Detect which cell encompasses the target text, then output its [x, y] center coordinate. 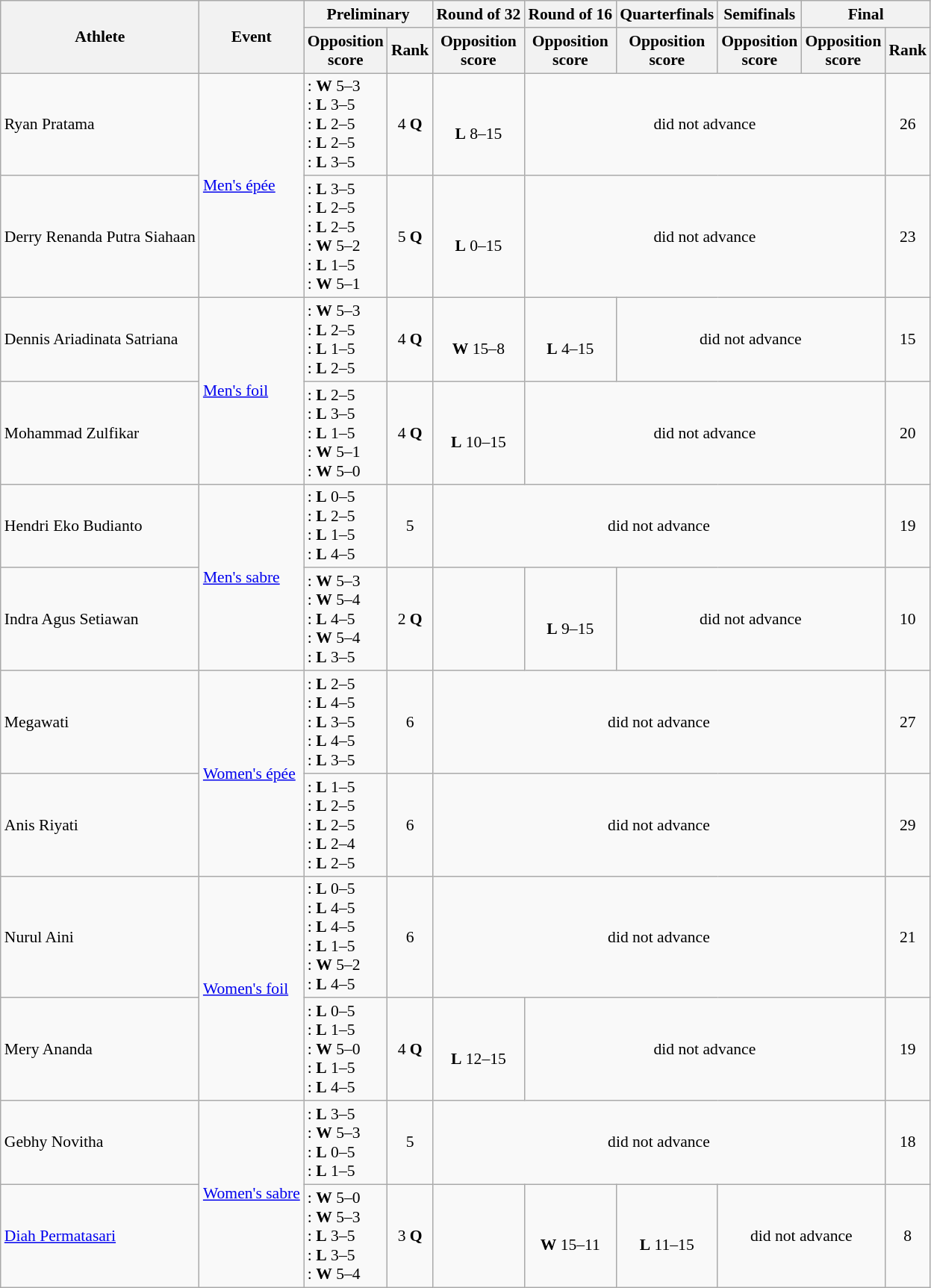
Semifinals [759, 14]
: L 0–5: L 2–5: L 1–5: L 4–5 [346, 526]
Women's épée [252, 774]
: L 3–5: L 2–5: L 2–5: W 5–2: L 1–5: W 5–1 [346, 237]
L 0–15 [478, 237]
: L 2–5: L 3–5: L 1–5: W 5–1: W 5–0 [346, 433]
29 [908, 825]
Women's foil [252, 989]
Indra Agus Setiawan [100, 620]
Diah Permatasari [100, 1236]
L 9–15 [570, 620]
Men's épée [252, 185]
: L 0–5: L 1–5: W 5–0: L 1–5: L 4–5 [346, 1050]
Anis Riyati [100, 825]
Men's sabre [252, 577]
: W 5–0: W 5–3: L 3–5: L 3–5: W 5–4 [346, 1236]
2 Q [411, 620]
8 [908, 1236]
Nurul Aini [100, 936]
Derry Renanda Putra Siahaan [100, 237]
Preliminary [369, 14]
: W 5–3: W 5–4: L 4–5: W 5–4: L 3–5 [346, 620]
Round of 16 [570, 14]
Men's foil [252, 391]
20 [908, 433]
: W 5–3: L 3–5: L 2–5: L 2–5: L 3–5 [346, 125]
15 [908, 340]
Hendri Eko Budianto [100, 526]
5 Q [411, 237]
18 [908, 1142]
Athlete [100, 37]
Final [866, 14]
Megawati [100, 722]
Mohammad Zulfikar [100, 433]
: W 5–3: L 2–5: L 1–5: L 2–5 [346, 340]
23 [908, 237]
10 [908, 620]
Quarterfinals [667, 14]
21 [908, 936]
L 11–15 [667, 1236]
L 8–15 [478, 125]
W 15–8 [478, 340]
: L 2–5: L 4–5: L 3–5: L 4–5: L 3–5 [346, 722]
Mery Ananda [100, 1050]
Event [252, 37]
Women's sabre [252, 1194]
3 Q [411, 1236]
Ryan Pratama [100, 125]
Gebhy Novitha [100, 1142]
: L 0–5: L 4–5: L 4–5: L 1–5: W 5–2: L 4–5 [346, 936]
L 10–15 [478, 433]
L 12–15 [478, 1050]
Dennis Ariadinata Satriana [100, 340]
: L 3–5: W 5–3: L 0–5: L 1–5 [346, 1142]
27 [908, 722]
26 [908, 125]
W 15–11 [570, 1236]
: L 1–5: L 2–5: L 2–5: L 2–4: L 2–5 [346, 825]
L 4–15 [570, 340]
Round of 32 [478, 14]
